Search for the cell housing the specified text and yield its (X, Y) center coordinate. 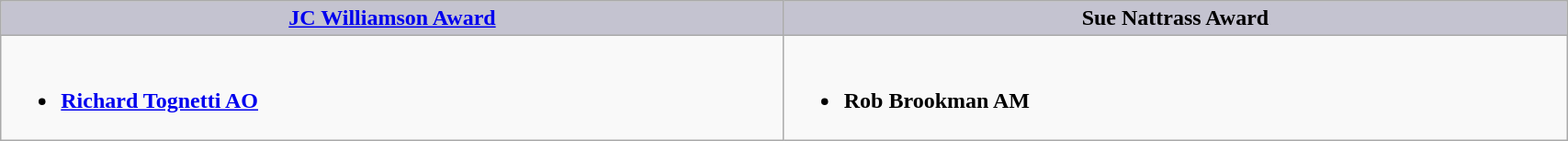
JC Williamson Award (392, 18)
Rob Brookman AM (1175, 88)
Richard Tognetti AO (392, 88)
Sue Nattrass Award (1175, 18)
